Return the (X, Y) coordinate for the center point of the cell that contains the specified text.  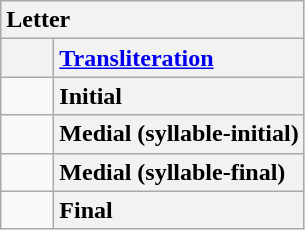
Transliteration (179, 58)
Initial (179, 96)
Medial (syllable-final) (179, 172)
Medial (syllable-initial) (179, 134)
Letter (152, 20)
Final (179, 210)
